For the text-containing cell, return its midpoint in (x, y) coordinate format. 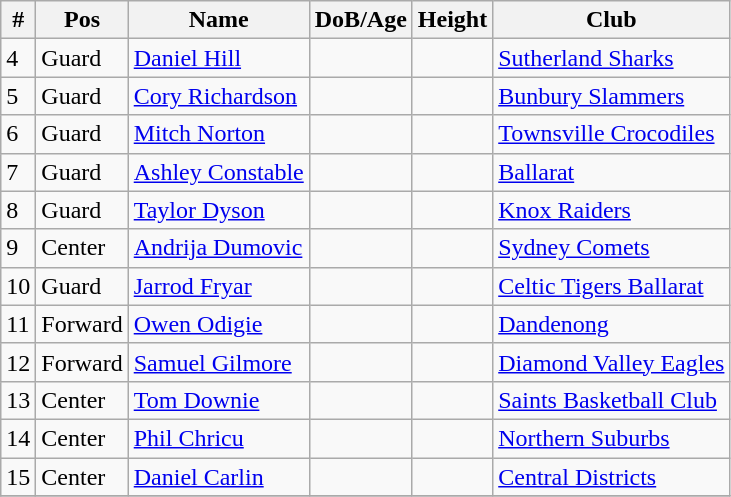
8 (18, 210)
Dandenong (612, 324)
Owen Odigie (218, 324)
15 (18, 477)
7 (18, 172)
# (18, 20)
Knox Raiders (612, 210)
10 (18, 286)
Jarrod Fryar (218, 286)
Samuel Gilmore (218, 362)
Celtic Tigers Ballarat (612, 286)
Daniel Carlin (218, 477)
13 (18, 400)
6 (18, 134)
Andrija Dumovic (218, 248)
DoB/Age (360, 20)
Sutherland Sharks (612, 58)
9 (18, 248)
Diamond Valley Eagles (612, 362)
11 (18, 324)
Townsville Crocodiles (612, 134)
Height (452, 20)
Club (612, 20)
Tom Downie (218, 400)
Ballarat (612, 172)
Ashley Constable (218, 172)
4 (18, 58)
12 (18, 362)
Mitch Norton (218, 134)
5 (18, 96)
Pos (82, 20)
Saints Basketball Club (612, 400)
Northern Suburbs (612, 438)
14 (18, 438)
Phil Chricu (218, 438)
Daniel Hill (218, 58)
Taylor Dyson (218, 210)
Bunbury Slammers (612, 96)
Name (218, 20)
Cory Richardson (218, 96)
Sydney Comets (612, 248)
Central Districts (612, 477)
